Pinpoint the cell where the given text exists, returning its [X, Y] midpoint coordinate. 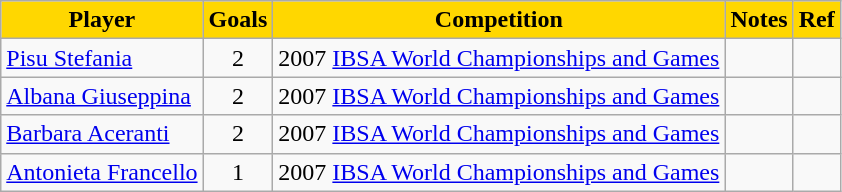
Competition [499, 20]
Barbara Aceranti [102, 134]
1 [238, 172]
Ref [816, 20]
Notes [759, 20]
Goals [238, 20]
Player [102, 20]
Pisu Stefania [102, 58]
Albana Giuseppina [102, 96]
Antonieta Francello [102, 172]
